Locate the cell with the specified text and output its (X, Y) center coordinate. 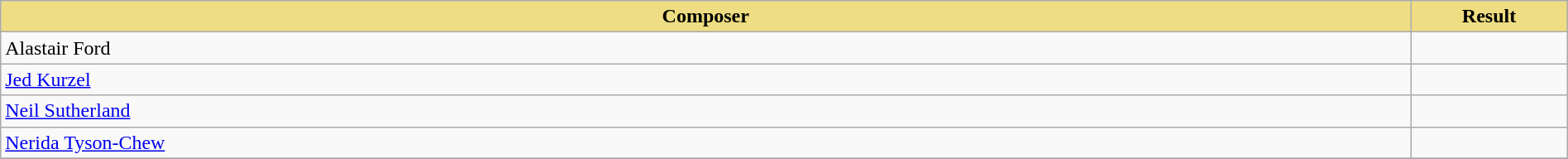
Nerida Tyson-Chew (706, 142)
Neil Sutherland (706, 111)
Alastair Ford (706, 48)
Jed Kurzel (706, 79)
Result (1489, 17)
Composer (706, 17)
